Detect which cell encompasses the target text, then output its (x, y) center coordinate. 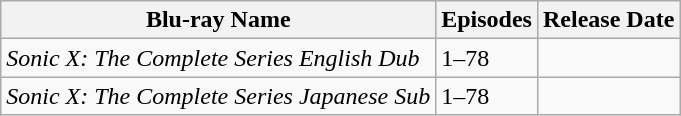
Sonic X: The Complete Series Japanese Sub (218, 96)
Release Date (608, 20)
Blu-ray Name (218, 20)
Sonic X: The Complete Series English Dub (218, 58)
Episodes (487, 20)
